Identify which cell holds the provided text, then report its (x, y) central coordinate. 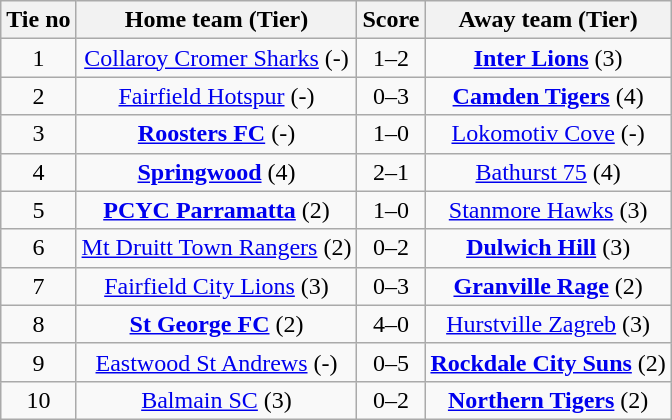
Northern Tigers (2) (548, 400)
Bathurst 75 (4) (548, 172)
3 (38, 134)
Mt Druitt Town Rangers (2) (216, 248)
Collaroy Cromer Sharks (-) (216, 58)
Fairfield City Lions (3) (216, 286)
Springwood (4) (216, 172)
7 (38, 286)
1–2 (391, 58)
Hurstville Zagreb (3) (548, 324)
Away team (Tier) (548, 20)
0–5 (391, 362)
8 (38, 324)
Roosters FC (-) (216, 134)
PCYC Parramatta (2) (216, 210)
St George FC (2) (216, 324)
6 (38, 248)
Lokomotiv Cove (-) (548, 134)
Balmain SC (3) (216, 400)
4 (38, 172)
Rockdale City Suns (2) (548, 362)
2–1 (391, 172)
Dulwich Hill (3) (548, 248)
1 (38, 58)
Camden Tigers (4) (548, 96)
Stanmore Hawks (3) (548, 210)
5 (38, 210)
Granville Rage (2) (548, 286)
Home team (Tier) (216, 20)
Eastwood St Andrews (-) (216, 362)
4–0 (391, 324)
Inter Lions (3) (548, 58)
10 (38, 400)
Score (391, 20)
9 (38, 362)
2 (38, 96)
Fairfield Hotspur (-) (216, 96)
Tie no (38, 20)
